Locate the cell with the specified text and output its (X, Y) center coordinate. 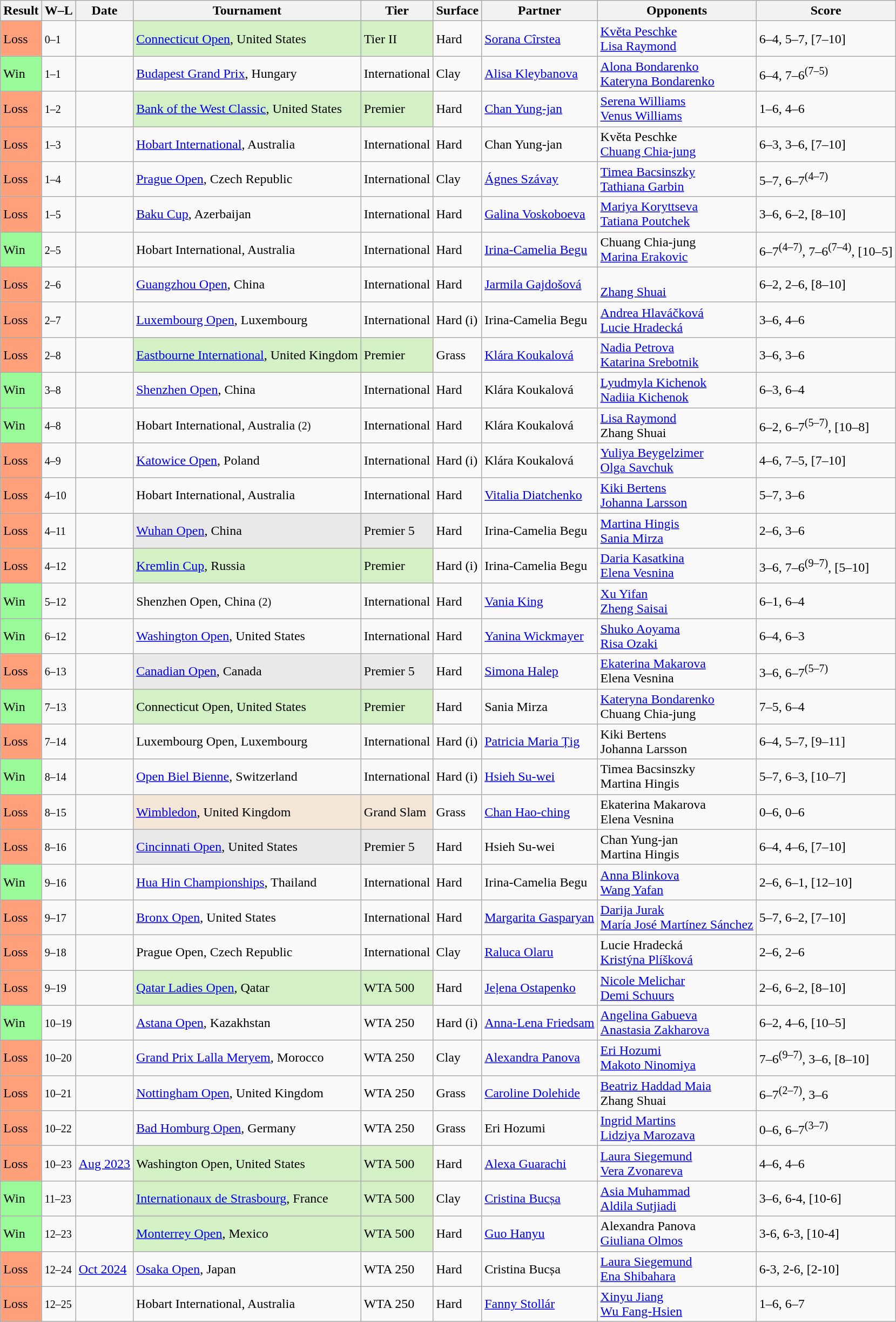
2–6, 3–6 (826, 531)
Yuliya Beygelzimer Olga Savchuk (677, 460)
Vania King (540, 601)
Asia Muhammad Aldila Sutjiadi (677, 1198)
10–19 (58, 1023)
Opponents (677, 11)
Kateryna Bondarenko Chuang Chia-jung (677, 707)
Astana Open, Kazakhstan (247, 1023)
Surface (457, 11)
12–24 (58, 1269)
3–6, 6-4, [10-6] (826, 1198)
Raluca Olaru (540, 952)
Margarita Gasparyan (540, 917)
Grand Prix Lalla Meryem, Morocco (247, 1058)
Open Biel Bienne, Switzerland (247, 777)
Bank of the West Classic, United States (247, 109)
Ágnes Szávay (540, 179)
Vitalia Diatchenko (540, 496)
4–6, 7–5, [7–10] (826, 460)
9–19 (58, 988)
Date (104, 11)
3–6, 4–6 (826, 320)
4–8 (58, 425)
1–6, 4–6 (826, 109)
Canadian Open, Canada (247, 671)
Xinyu Jiang Wu Fang-Hsien (677, 1304)
4–10 (58, 496)
2–6, 6–1, [12–10] (826, 882)
Anna-Lena Friedsam (540, 1023)
2–6 (58, 284)
Katowice Open, Poland (247, 460)
6–4, 7–6(7–5) (826, 73)
5–7, 6–3, [10–7] (826, 777)
5–12 (58, 601)
Nottingham Open, United Kingdom (247, 1093)
5–7, 6–2, [7–10] (826, 917)
Wimbledon, United Kingdom (247, 811)
6–1, 6–4 (826, 601)
Alexandra Panova (540, 1058)
7–6(9–7), 3–6, [8–10] (826, 1058)
1–2 (58, 109)
0–6, 6–7(3–7) (826, 1128)
5–7, 3–6 (826, 496)
Tier II (397, 39)
Score (826, 11)
Anna Blinkova Wang Yafan (677, 882)
Alisa Kleybanova (540, 73)
Zhang Shuai (677, 284)
10–23 (58, 1164)
Martina Hingis Sania Mirza (677, 531)
3–6, 7–6(9–7), [5–10] (826, 566)
Hobart International, Australia (2) (247, 425)
2–6, 2–6 (826, 952)
2–5 (58, 250)
3–6, 6–7(5–7) (826, 671)
9–17 (58, 917)
6–3, 3–6, [7–10] (826, 144)
Sorana Cîrstea (540, 39)
Result (21, 11)
Sania Mirza (540, 707)
3–6, 3–6 (826, 354)
Yanina Wickmayer (540, 636)
Bad Homburg Open, Germany (247, 1128)
7–5, 6–4 (826, 707)
Lucie Hradecká Kristýna Plíšková (677, 952)
Chan Yung-jan Martina Hingis (677, 847)
Bronx Open, United States (247, 917)
Laura Siegemund Vera Zvonareva (677, 1164)
Shenzhen Open, China (247, 390)
Osaka Open, Japan (247, 1269)
6–2, 4–6, [10–5] (826, 1023)
W–L (58, 11)
Qatar Ladies Open, Qatar (247, 988)
8–14 (58, 777)
Ingrid Martins Lidziya Marozava (677, 1128)
10–20 (58, 1058)
Partner (540, 11)
0–6, 0–6 (826, 811)
6–7(4–7), 7–6(7–4), [10–5] (826, 250)
Monterrey Open, Mexico (247, 1234)
Daria Kasatkina Elena Vesnina (677, 566)
Serena Williams Venus Williams (677, 109)
3–8 (58, 390)
4–11 (58, 531)
4–9 (58, 460)
9–16 (58, 882)
10–22 (58, 1128)
Jarmila Gajdošová (540, 284)
Tier (397, 11)
10–21 (58, 1093)
6–7(2–7), 3–6 (826, 1093)
Chuang Chia-jung Marina Erakovic (677, 250)
Guangzhou Open, China (247, 284)
Kremlin Cup, Russia (247, 566)
8–15 (58, 811)
Beatriz Haddad Maia Zhang Shuai (677, 1093)
Baku Cup, Azerbaijan (247, 214)
0–1 (58, 39)
Hua Hin Championships, Thailand (247, 882)
Timea Bacsinszky Martina Hingis (677, 777)
Andrea Hlaváčková Lucie Hradecká (677, 320)
6–4, 6–3 (826, 636)
2–7 (58, 320)
Simona Halep (540, 671)
Caroline Dolehide (540, 1093)
Nicole Melichar Demi Schuurs (677, 988)
12–23 (58, 1234)
7–14 (58, 741)
1–1 (58, 73)
Laura Siegemund Ena Shibahara (677, 1269)
Xu Yifan Zheng Saisai (677, 601)
6–4, 4–6, [7–10] (826, 847)
Shuko Aoyama Risa Ozaki (677, 636)
Alona Bondarenko Kateryna Bondarenko (677, 73)
Alexandra Panova Giuliana Olmos (677, 1234)
Eri Hozumi Makoto Ninomiya (677, 1058)
Nadia Petrova Katarina Srebotnik (677, 354)
2–8 (58, 354)
1–3 (58, 144)
5–7, 6–7(4–7) (826, 179)
Fanny Stollár (540, 1304)
Eastbourne International, United Kingdom (247, 354)
Lyudmyla Kichenok Nadiia Kichenok (677, 390)
6–4, 5–7, [9–11] (826, 741)
Wuhan Open, China (247, 531)
6-3, 2-6, [2-10] (826, 1269)
3–6, 6–2, [8–10] (826, 214)
Eri Hozumi (540, 1128)
1–4 (58, 179)
12–25 (58, 1304)
Alexa Guarachi (540, 1164)
6–2, 2–6, [8–10] (826, 284)
Tournament (247, 11)
6–4, 5–7, [7–10] (826, 39)
8–16 (58, 847)
11–23 (58, 1198)
Internationaux de Strasbourg, France (247, 1198)
Patricia Maria Țig (540, 741)
6–3, 6–4 (826, 390)
6–13 (58, 671)
Oct 2024 (104, 1269)
4–12 (58, 566)
Lisa Raymond Zhang Shuai (677, 425)
7–13 (58, 707)
Květa Peschke Lisa Raymond (677, 39)
Shenzhen Open, China (2) (247, 601)
Budapest Grand Prix, Hungary (247, 73)
3-6, 6-3, [10-4] (826, 1234)
Aug 2023 (104, 1164)
2–6, 6–2, [8–10] (826, 988)
Cincinnati Open, United States (247, 847)
Angelina Gabueva Anastasia Zakharova (677, 1023)
9–18 (58, 952)
Chan Hao-ching (540, 811)
Jeļena Ostapenko (540, 988)
6–12 (58, 636)
Mariya Koryttseva Tatiana Poutchek (677, 214)
Galina Voskoboeva (540, 214)
6–2, 6–7(5–7), [10–8] (826, 425)
Květa Peschke Chuang Chia-jung (677, 144)
Darija Jurak María José Martínez Sánchez (677, 917)
1–6, 6–7 (826, 1304)
1–5 (58, 214)
Grand Slam (397, 811)
Timea Bacsinszky Tathiana Garbin (677, 179)
4–6, 4–6 (826, 1164)
Guo Hanyu (540, 1234)
